Identify which cell holds the provided text, then report its [x, y] central coordinate. 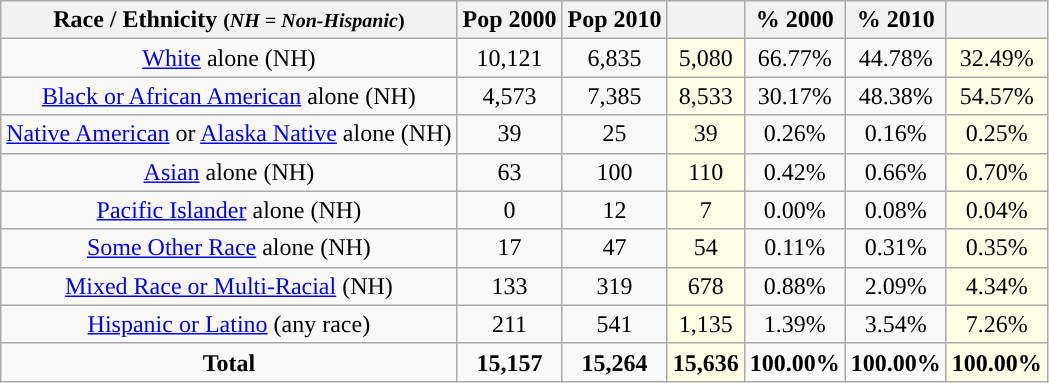
4.34% [996, 286]
48.38% [896, 96]
Race / Ethnicity (NH = Non-Hispanic) [229, 20]
66.77% [794, 58]
54.57% [996, 96]
0.31% [896, 248]
0.88% [794, 286]
0 [510, 210]
0.66% [896, 172]
0.42% [794, 172]
Pacific Islander alone (NH) [229, 210]
Mixed Race or Multi-Racial (NH) [229, 286]
5,080 [706, 58]
25 [614, 134]
110 [706, 172]
4,573 [510, 96]
32.49% [996, 58]
15,636 [706, 362]
541 [614, 324]
0.35% [996, 248]
12 [614, 210]
3.54% [896, 324]
White alone (NH) [229, 58]
100 [614, 172]
30.17% [794, 96]
% 2000 [794, 20]
0.08% [896, 210]
2.09% [896, 286]
0.04% [996, 210]
7.26% [996, 324]
0.25% [996, 134]
10,121 [510, 58]
0.26% [794, 134]
8,533 [706, 96]
678 [706, 286]
44.78% [896, 58]
0.11% [794, 248]
Hispanic or Latino (any race) [229, 324]
7,385 [614, 96]
Total [229, 362]
54 [706, 248]
319 [614, 286]
Pop 2000 [510, 20]
0.16% [896, 134]
63 [510, 172]
15,157 [510, 362]
% 2010 [896, 20]
Black or African American alone (NH) [229, 96]
Asian alone (NH) [229, 172]
15,264 [614, 362]
Pop 2010 [614, 20]
17 [510, 248]
0.00% [794, 210]
133 [510, 286]
47 [614, 248]
7 [706, 210]
1.39% [794, 324]
Native American or Alaska Native alone (NH) [229, 134]
0.70% [996, 172]
211 [510, 324]
1,135 [706, 324]
6,835 [614, 58]
Some Other Race alone (NH) [229, 248]
